Pinpoint the cell where the given text exists, returning its [x, y] midpoint coordinate. 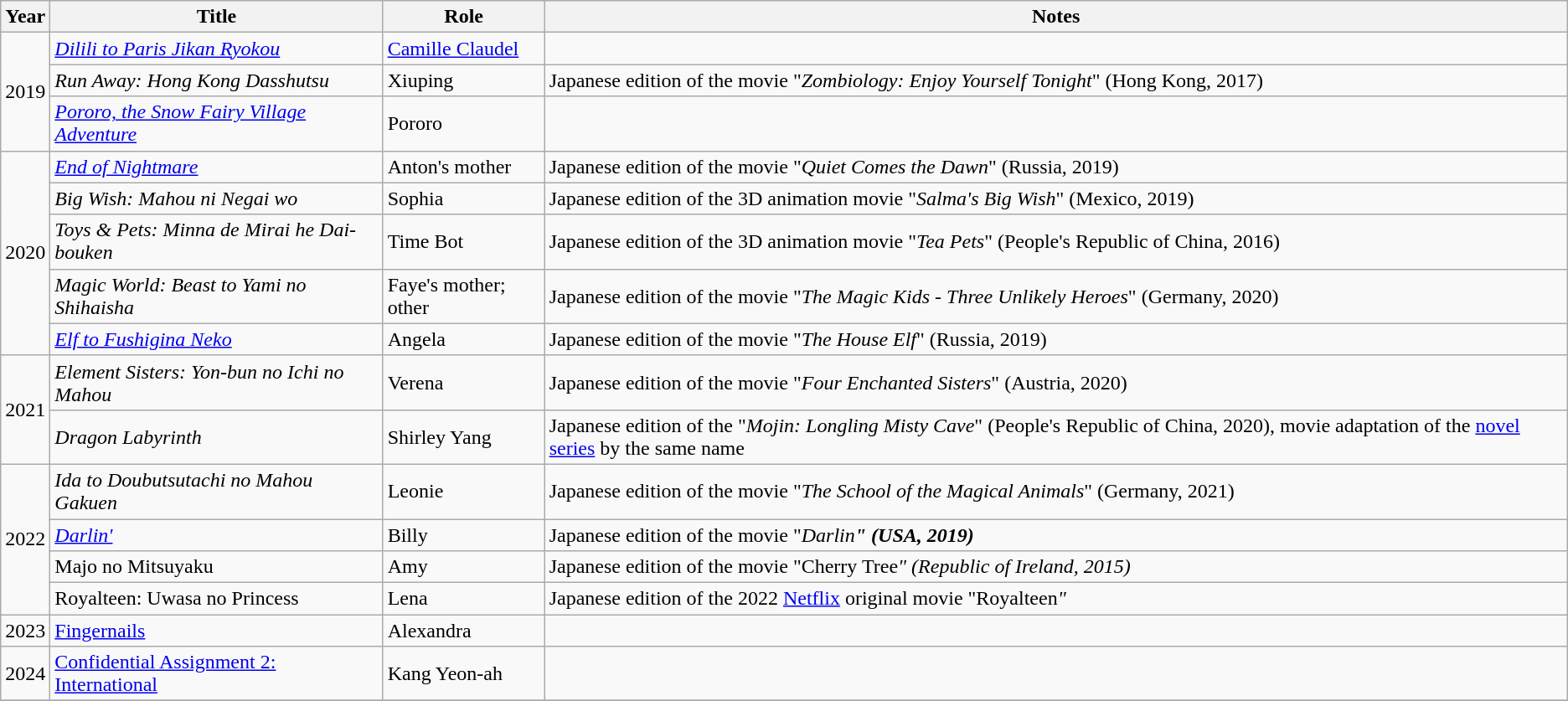
Japanese edition of the movie "The Magic Kids - Three Unlikely Heroes" (Germany, 2020) [1055, 296]
Element Sisters: Yon-bun no Ichi no Mahou [216, 382]
Royalteen: Uwasa no Princess [216, 599]
Leonie [464, 491]
2024 [25, 673]
Japanese edition of the movie "Quiet Comes the Dawn" (Russia, 2019) [1055, 167]
Japanese edition of the movie "Four Enchanted Sisters" (Austria, 2020) [1055, 382]
Notes [1055, 17]
Anton's mother [464, 167]
Xiuping [464, 80]
Japanese edition of the 3D animation movie "Salma's Big Wish" (Mexico, 2019) [1055, 198]
Japanese edition of the movie "The School of the Magical Animals" (Germany, 2021) [1055, 491]
Big Wish: Mahou ni Negai wo [216, 198]
Sophia [464, 198]
Lena [464, 599]
Japanese edition of the movie "Zombiology: Enjoy Yourself Tonight" (Hong Kong, 2017) [1055, 80]
Angela [464, 339]
Run Away: Hong Kong Dasshutsu [216, 80]
Amy [464, 567]
Japanese edition of the movie "Cherry Tree" (Republic of Ireland, 2015) [1055, 567]
Pororo [464, 124]
Billy [464, 535]
Fingernails [216, 631]
Darlin' [216, 535]
Role [464, 17]
Camille Claudel [464, 49]
Toys & Pets: Minna de Mirai he Dai-bouken [216, 241]
Dragon Labyrinth [216, 437]
Majo no Mitsuyaku [216, 567]
Kang Yeon-ah [464, 673]
Confidential Assignment 2: International [216, 673]
Pororo, the Snow Fairy Village Adventure [216, 124]
Faye's mother; other [464, 296]
Elf to Fushigina Neko [216, 339]
2019 [25, 92]
Time Bot [464, 241]
Japanese edition of the movie "The House Elf" (Russia, 2019) [1055, 339]
Japanese edition of the "Mojin: Longling Misty Cave" (People's Republic of China, 2020), movie adaptation of the novel series by the same name [1055, 437]
Title [216, 17]
2020 [25, 253]
2023 [25, 631]
Shirley Yang [464, 437]
Dilili to Paris Jikan Ryokou [216, 49]
2022 [25, 539]
Magic World: Beast to Yami no Shihaisha [216, 296]
Japanese edition of the 3D animation movie "Tea Pets" (People's Republic of China, 2016) [1055, 241]
End of Nightmare [216, 167]
Japanese edition of the 2022 Netflix original movie "Royalteen" [1055, 599]
Ida to Doubutsutachi no Mahou Gakuen [216, 491]
Year [25, 17]
Japanese edition of the movie "Darlin" (USA, 2019) [1055, 535]
2021 [25, 410]
Alexandra [464, 631]
Verena [464, 382]
